Pinpoint the cell where the given text exists, returning its [x, y] midpoint coordinate. 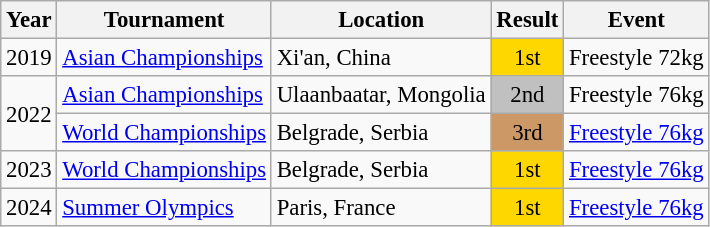
2022 [29, 114]
2019 [29, 58]
Event [636, 20]
Location [381, 20]
Year [29, 20]
Result [528, 20]
2nd [528, 95]
Ulaanbaatar, Mongolia [381, 95]
3rd [528, 133]
2023 [29, 170]
Freestyle 72kg [636, 58]
2024 [29, 208]
Xi'an, China [381, 58]
Tournament [164, 20]
Paris, France [381, 208]
Summer Olympics [164, 208]
